Find where the given text appears and provide that cell's center as [X, Y] coordinate. 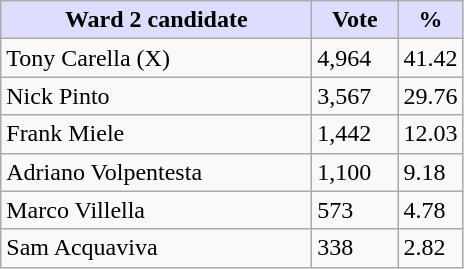
4,964 [355, 58]
4.78 [430, 210]
Ward 2 candidate [156, 20]
41.42 [430, 58]
12.03 [430, 134]
Frank Miele [156, 134]
1,442 [355, 134]
% [430, 20]
9.18 [430, 172]
338 [355, 248]
Sam Acquaviva [156, 248]
Marco Villella [156, 210]
Adriano Volpentesta [156, 172]
2.82 [430, 248]
Nick Pinto [156, 96]
573 [355, 210]
Tony Carella (X) [156, 58]
3,567 [355, 96]
Vote [355, 20]
29.76 [430, 96]
1,100 [355, 172]
